Identify which cell holds the provided text, then report its [X, Y] central coordinate. 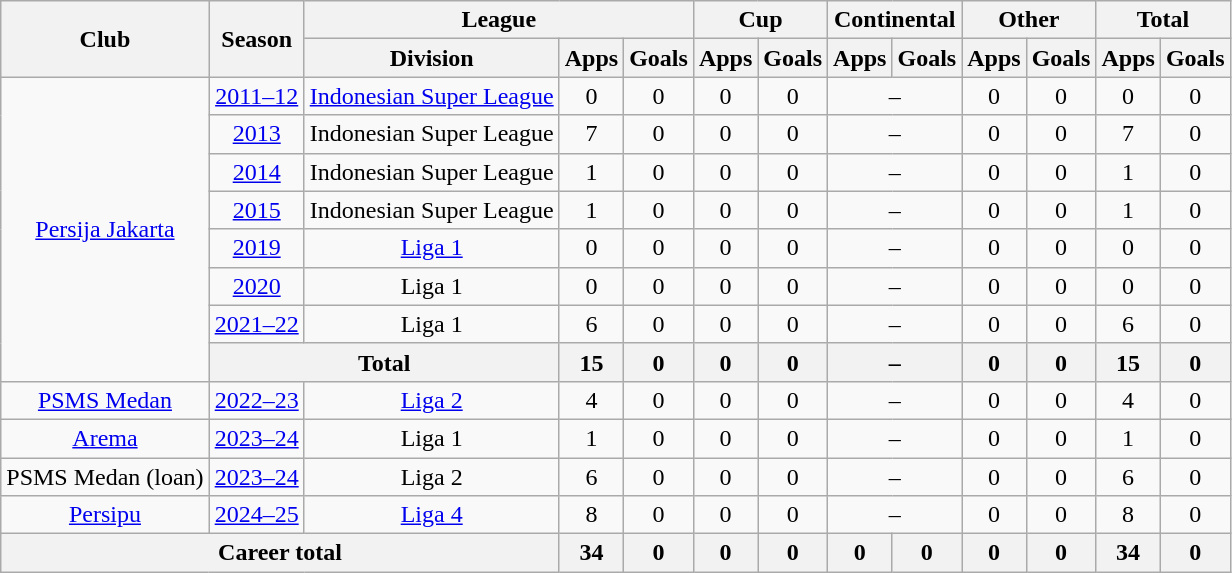
PSMS Medan (loan) [105, 477]
2021–22 [256, 324]
Continental [895, 20]
2015 [256, 210]
Liga 4 [432, 515]
2013 [256, 134]
2019 [256, 248]
Other [1029, 20]
2024–25 [256, 515]
Club [105, 39]
2011–12 [256, 96]
2022–23 [256, 400]
Cup [760, 20]
Season [256, 39]
League [498, 20]
Arema [105, 438]
Career total [280, 553]
PSMS Medan [105, 400]
2020 [256, 286]
2014 [256, 172]
Division [432, 58]
Persipu [105, 515]
Persija Jakarta [105, 229]
